Capture the cell that displays the provided text and extract its [x, y] central coordinate. 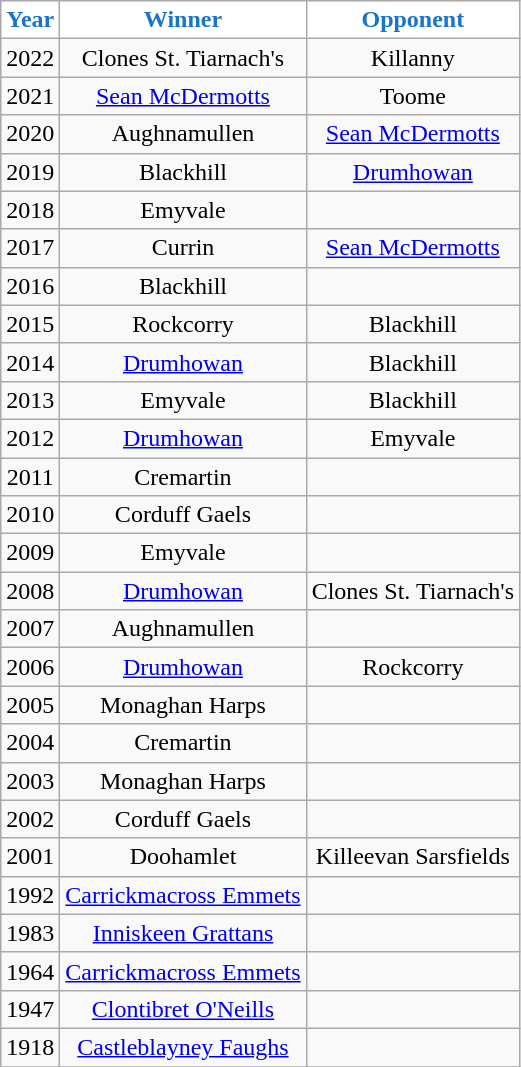
1947 [30, 1009]
Currin [183, 248]
2017 [30, 248]
1983 [30, 933]
Year [30, 20]
Toome [412, 96]
2011 [30, 477]
1918 [30, 1047]
Clontibret O'Neills [183, 1009]
2006 [30, 667]
1992 [30, 895]
2021 [30, 96]
2004 [30, 743]
2018 [30, 210]
2010 [30, 515]
Castleblayney Faughs [183, 1047]
2003 [30, 781]
1964 [30, 971]
Killeevan Sarsfields [412, 857]
Inniskeen Grattans [183, 933]
2001 [30, 857]
2002 [30, 819]
Killanny [412, 58]
2019 [30, 172]
2007 [30, 629]
2020 [30, 134]
Opponent [412, 20]
2022 [30, 58]
2012 [30, 438]
2005 [30, 705]
2009 [30, 553]
2014 [30, 362]
2008 [30, 591]
Doohamlet [183, 857]
2016 [30, 286]
2015 [30, 324]
2013 [30, 400]
Winner [183, 20]
